Scan for the cell matching the given text and deliver its [x, y] coordinate at center. 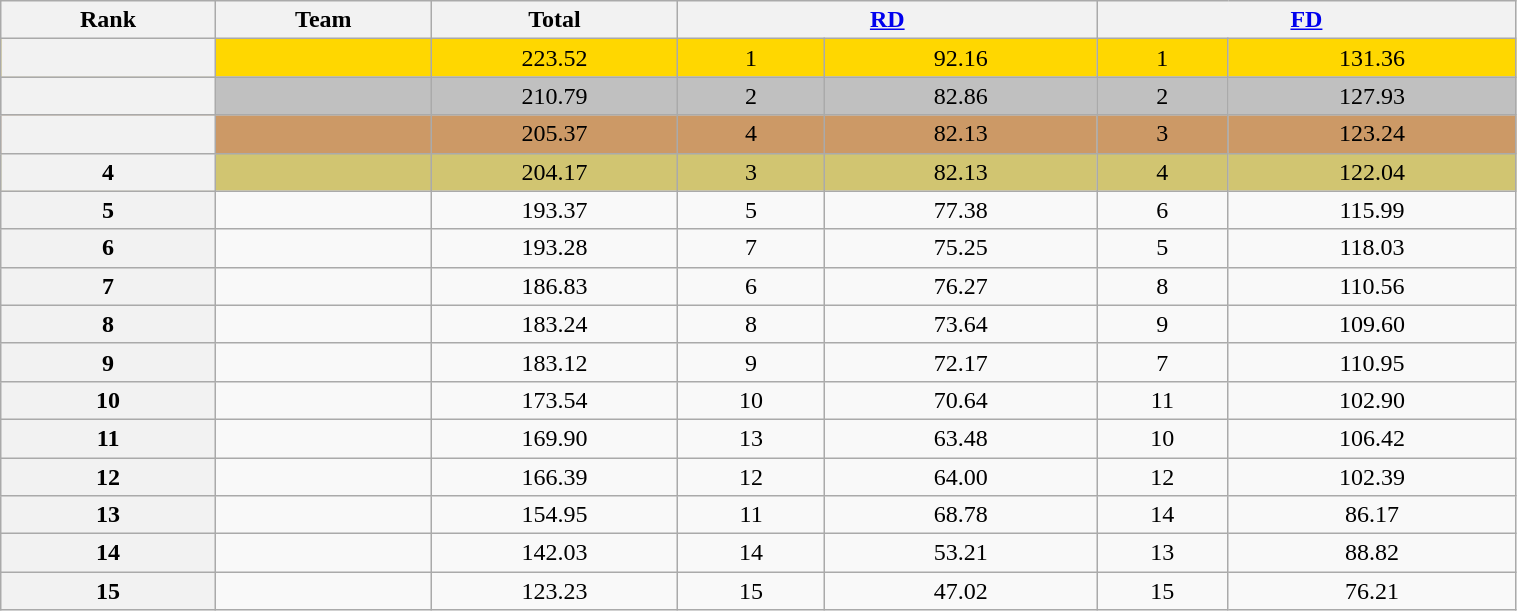
123.24 [1372, 134]
193.37 [554, 210]
142.03 [554, 553]
76.21 [1372, 591]
131.36 [1372, 58]
92.16 [960, 58]
88.82 [1372, 553]
77.38 [960, 210]
86.17 [1372, 515]
123.23 [554, 591]
109.60 [1372, 324]
82.86 [960, 96]
193.28 [554, 248]
115.99 [1372, 210]
173.54 [554, 400]
Rank [108, 20]
76.27 [960, 286]
210.79 [554, 96]
122.04 [1372, 172]
106.42 [1372, 438]
Total [554, 20]
75.25 [960, 248]
183.12 [554, 362]
204.17 [554, 172]
53.21 [960, 553]
70.64 [960, 400]
73.64 [960, 324]
63.48 [960, 438]
118.03 [1372, 248]
183.24 [554, 324]
68.78 [960, 515]
RD [888, 20]
Team [323, 20]
186.83 [554, 286]
64.00 [960, 477]
72.17 [960, 362]
110.95 [1372, 362]
169.90 [554, 438]
223.52 [554, 58]
127.93 [1372, 96]
166.39 [554, 477]
154.95 [554, 515]
47.02 [960, 591]
110.56 [1372, 286]
205.37 [554, 134]
FD [1306, 20]
102.90 [1372, 400]
102.39 [1372, 477]
